Return [X, Y] of the center of cell containing provided text 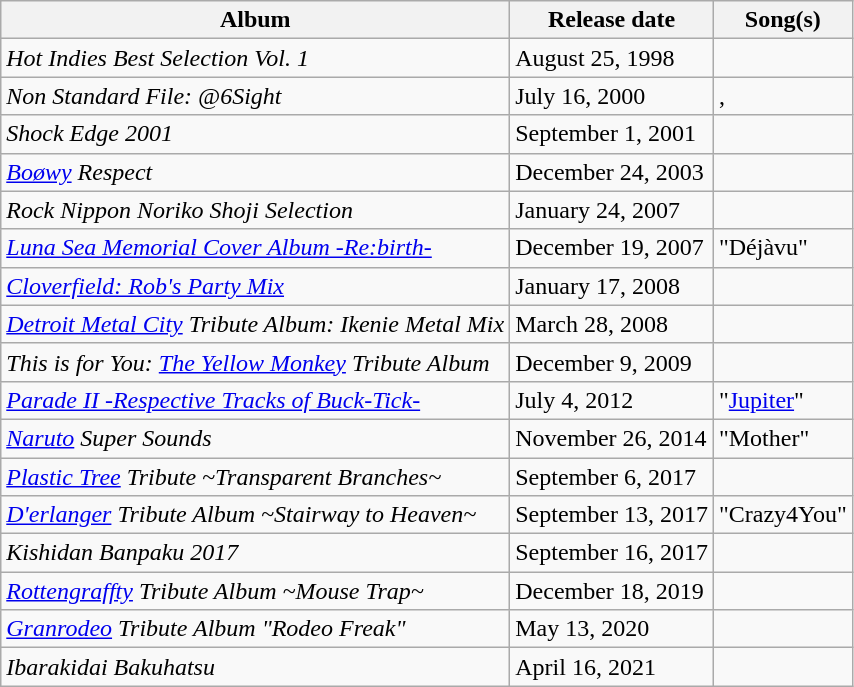
September 16, 2017 [612, 553]
Naruto Super Sounds [256, 438]
September 1, 2001 [612, 134]
Ibarakidai Bakuhatsu [256, 667]
May 13, 2020 [612, 629]
Cloverfield: Rob's Party Mix [256, 286]
September 6, 2017 [612, 477]
Boøwy Respect [256, 172]
Rock Nippon Noriko Shoji Selection [256, 210]
September 13, 2017 [612, 515]
Album [256, 20]
January 24, 2007 [612, 210]
August 25, 1998 [612, 58]
This is for You: The Yellow Monkey Tribute Album [256, 362]
July 4, 2012 [612, 400]
"Jupiter" [782, 400]
Hot Indies Best Selection Vol. 1 [256, 58]
Luna Sea Memorial Cover Album -Re:birth- [256, 248]
Song(s) [782, 20]
, [782, 96]
"Crazy4You" [782, 515]
D'erlanger Tribute Album ~Stairway to Heaven~ [256, 515]
December 9, 2009 [612, 362]
Rottengraffty Tribute Album ~Mouse Trap~ [256, 591]
Detroit Metal City Tribute Album: Ikenie Metal Mix [256, 324]
Shock Edge 2001 [256, 134]
July 16, 2000 [612, 96]
March 28, 2008 [612, 324]
Plastic Tree Tribute ~Transparent Branches~ [256, 477]
April 16, 2021 [612, 667]
"Mother" [782, 438]
Parade II -Respective Tracks of Buck-Tick- [256, 400]
January 17, 2008 [612, 286]
Kishidan Banpaku 2017 [256, 553]
November 26, 2014 [612, 438]
December 18, 2019 [612, 591]
December 19, 2007 [612, 248]
December 24, 2003 [612, 172]
"Déjàvu" [782, 248]
Non Standard File: @6Sight [256, 96]
Release date [612, 20]
Granrodeo Tribute Album "Rodeo Freak" [256, 629]
